Locate the cell with the specified text and output its [x, y] center coordinate. 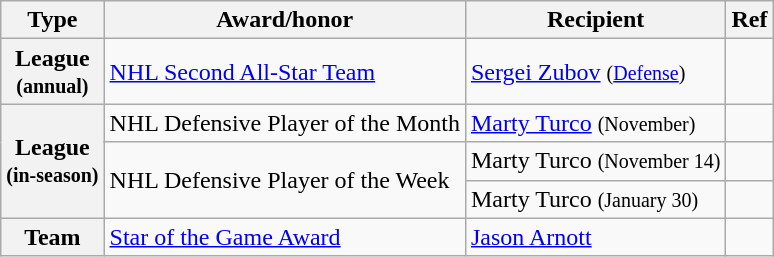
Type [52, 20]
Team [52, 237]
Marty Turco (November) [595, 123]
NHL Defensive Player of the Week [284, 180]
Recipient [595, 20]
Marty Turco (January 30) [595, 199]
League(annual) [52, 72]
NHL Defensive Player of the Month [284, 123]
Marty Turco (November 14) [595, 161]
Star of the Game Award [284, 237]
Award/honor [284, 20]
Ref [750, 20]
League(in-season) [52, 161]
Sergei Zubov (Defense) [595, 72]
NHL Second All-Star Team [284, 72]
Jason Arnott [595, 237]
